Identify which cell holds the provided text, then report its (X, Y) central coordinate. 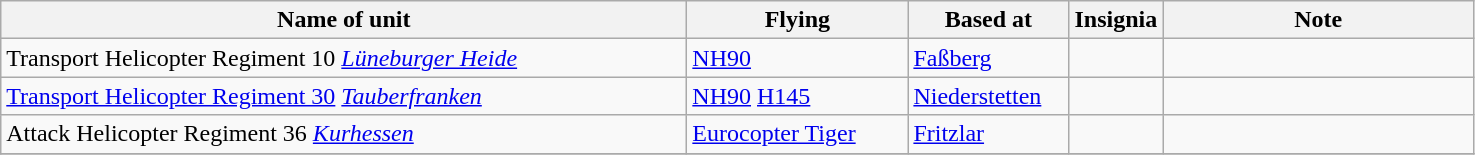
Faßberg (988, 58)
Flying (798, 20)
Insignia (1116, 20)
Niederstetten (988, 96)
NH90 (798, 58)
Transport Helicopter Regiment 30 Tauberfranken (344, 96)
Eurocopter Tiger (798, 134)
Fritzlar (988, 134)
Note (1318, 20)
Transport Helicopter Regiment 10 Lüneburger Heide (344, 58)
Based at (988, 20)
Name of unit (344, 20)
NH90 H145 (798, 96)
Attack Helicopter Regiment 36 Kurhessen (344, 134)
